Return the (x, y) coordinate for the center point of the cell that contains the specified text.  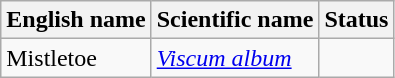
Scientific name (235, 20)
Mistletoe (76, 58)
Viscum album (235, 58)
English name (76, 20)
Status (356, 20)
